Detect which cell encompasses the target text, then output its (X, Y) center coordinate. 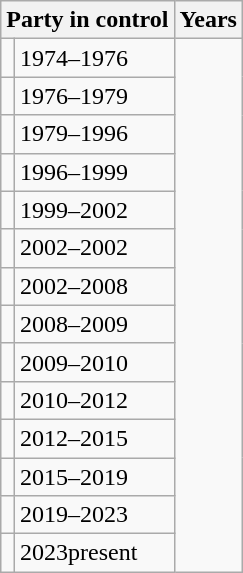
1996–1999 (94, 172)
2015–2019 (94, 477)
1976–1979 (94, 96)
2019–2023 (94, 515)
2002–2008 (94, 286)
2010–2012 (94, 400)
1999–2002 (94, 210)
2002–2002 (94, 248)
2008–2009 (94, 324)
Years (208, 20)
2012–2015 (94, 438)
1979–1996 (94, 134)
2023present (94, 553)
Party in control (88, 20)
2009–2010 (94, 362)
1974–1976 (94, 58)
